Extract the (X, Y) coordinate from the center of the cell holding the provided text.  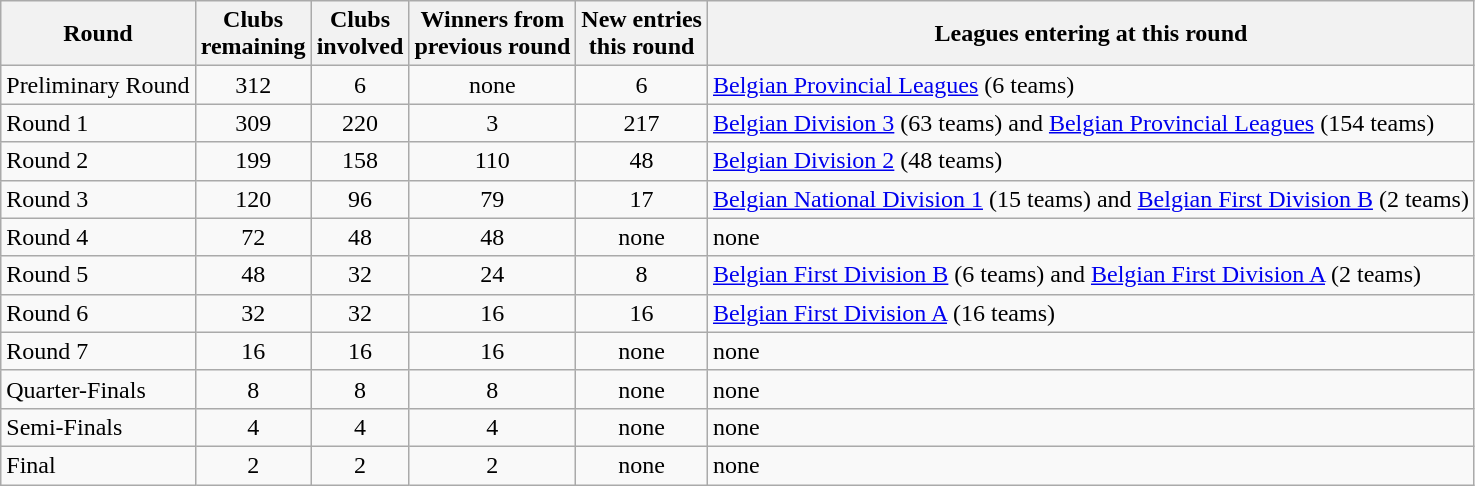
Round (98, 34)
Clubsinvolved (360, 34)
24 (492, 275)
Belgian Provincial Leagues (6 teams) (1090, 85)
120 (253, 199)
Quarter-Finals (98, 389)
Round 3 (98, 199)
Preliminary Round (98, 85)
17 (642, 199)
Semi-Finals (98, 427)
Leagues entering at this round (1090, 34)
110 (492, 161)
Belgian Division 2 (48 teams) (1090, 161)
312 (253, 85)
Belgian First Division B (6 teams) and Belgian First Division A (2 teams) (1090, 275)
Round 6 (98, 313)
3 (492, 123)
158 (360, 161)
Final (98, 465)
309 (253, 123)
Winners fromprevious round (492, 34)
Round 5 (98, 275)
Belgian First Division A (16 teams) (1090, 313)
New entriesthis round (642, 34)
79 (492, 199)
Clubsremaining (253, 34)
Round 4 (98, 237)
217 (642, 123)
Belgian National Division 1 (15 teams) and Belgian First Division B (2 teams) (1090, 199)
Belgian Division 3 (63 teams) and Belgian Provincial Leagues (154 teams) (1090, 123)
Round 2 (98, 161)
96 (360, 199)
199 (253, 161)
Round 1 (98, 123)
Round 7 (98, 351)
220 (360, 123)
72 (253, 237)
